Provide the (x, y) coordinate of the cell's center where the given text is located.  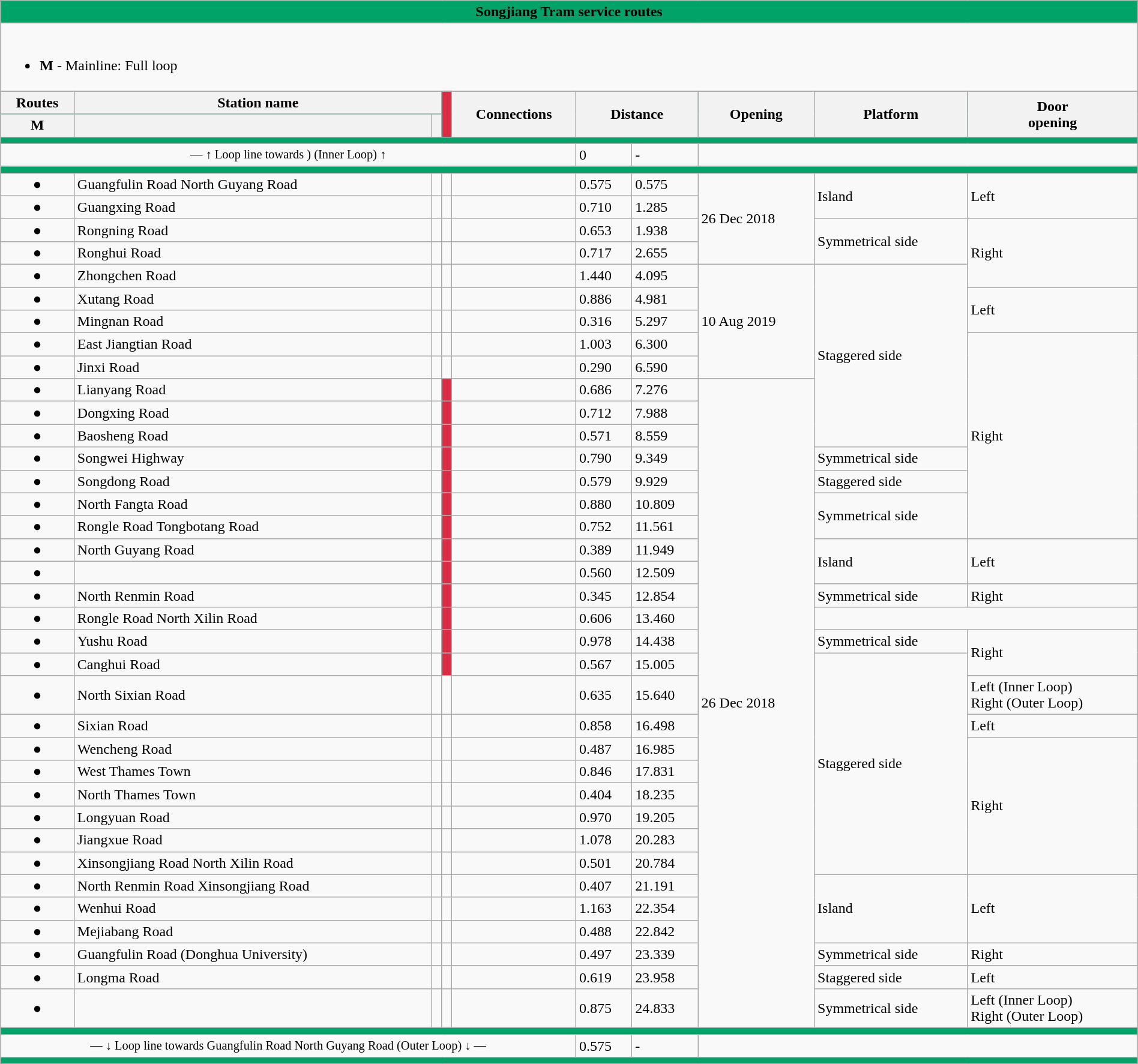
0.571 (604, 436)
North Guyang Road (253, 550)
East Jiangtian Road (253, 344)
0.875 (604, 1008)
0.290 (604, 367)
Baosheng Road (253, 436)
Longyuan Road (253, 817)
0.858 (604, 726)
16.498 (665, 726)
Guangfulin Road (Donghua University) (253, 954)
23.339 (665, 954)
Platform (891, 114)
16.985 (665, 749)
10.809 (665, 504)
6.590 (665, 367)
Mingnan Road (253, 322)
Yushu Road (253, 641)
Jinxi Road (253, 367)
0.567 (604, 664)
Xutang Road (253, 298)
Jiangxue Road (253, 840)
0.790 (604, 458)
1.938 (665, 230)
1.285 (665, 207)
0.846 (604, 772)
18.235 (665, 795)
0.606 (604, 618)
Connections (514, 114)
Wenhui Road (253, 909)
Longma Road (253, 977)
15.005 (665, 664)
7.988 (665, 413)
0.487 (604, 749)
8.559 (665, 436)
0.488 (604, 931)
0.978 (604, 641)
0.886 (604, 298)
— ↓ Loop line towards Guangfulin Road North Guyang Road (Outer Loop) ↓ — (288, 1046)
22.842 (665, 931)
13.460 (665, 618)
0.404 (604, 795)
West Thames Town (253, 772)
0.717 (604, 253)
— ↑ Loop line towards ) (Inner Loop) ↑ (288, 155)
9.929 (665, 481)
Lianyang Road (253, 390)
North Fangta Road (253, 504)
Songwei Highway (253, 458)
0.579 (604, 481)
1.440 (604, 275)
14.438 (665, 641)
Door opening (1053, 114)
Routes (37, 103)
24.833 (665, 1008)
9.349 (665, 458)
10 Aug 2019 (756, 321)
Mejiabang Road (253, 931)
Rongning Road (253, 230)
Ronghui Road (253, 253)
Rongle Road Tongbotang Road (253, 527)
17.831 (665, 772)
0.752 (604, 527)
Opening (756, 114)
20.784 (665, 863)
1.003 (604, 344)
23.958 (665, 977)
22.354 (665, 909)
Station name (258, 103)
21.191 (665, 886)
12.854 (665, 595)
11.561 (665, 527)
Wencheng Road (253, 749)
15.640 (665, 695)
M - Mainline: Full loop (569, 58)
North Renmin Road Xinsongjiang Road (253, 886)
0 (604, 155)
0.686 (604, 390)
North Thames Town (253, 795)
12.509 (665, 573)
2.655 (665, 253)
4.095 (665, 275)
M (37, 125)
19.205 (665, 817)
1.078 (604, 840)
Rongle Road North Xilin Road (253, 618)
0.407 (604, 886)
11.949 (665, 550)
7.276 (665, 390)
0.389 (604, 550)
Xinsongjiang Road North Xilin Road (253, 863)
Dongxing Road (253, 413)
Canghui Road (253, 664)
Sixian Road (253, 726)
Guangxing Road (253, 207)
Guangfulin Road North Guyang Road (253, 184)
0.653 (604, 230)
0.497 (604, 954)
0.880 (604, 504)
Songdong Road (253, 481)
0.710 (604, 207)
0.635 (604, 695)
0.501 (604, 863)
North Renmin Road (253, 595)
Distance (637, 114)
North Sixian Road (253, 695)
0.345 (604, 595)
0.619 (604, 977)
20.283 (665, 840)
1.163 (604, 909)
0.316 (604, 322)
4.981 (665, 298)
6.300 (665, 344)
0.712 (604, 413)
Zhongchen Road (253, 275)
5.297 (665, 322)
Songjiang Tram service routes (569, 12)
0.970 (604, 817)
0.560 (604, 573)
